For the text-containing cell, return its midpoint in (x, y) coordinate format. 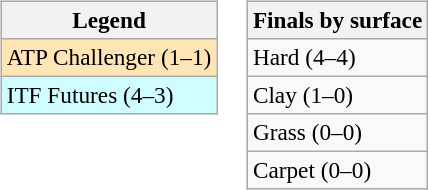
Carpet (0–0) (337, 171)
ATP Challenger (1–1) (108, 57)
Legend (108, 20)
Clay (1–0) (337, 95)
Finals by surface (337, 20)
ITF Futures (4–3) (108, 95)
Grass (0–0) (337, 133)
Hard (4–4) (337, 57)
